Capture the cell that displays the provided text and extract its (x, y) central coordinate. 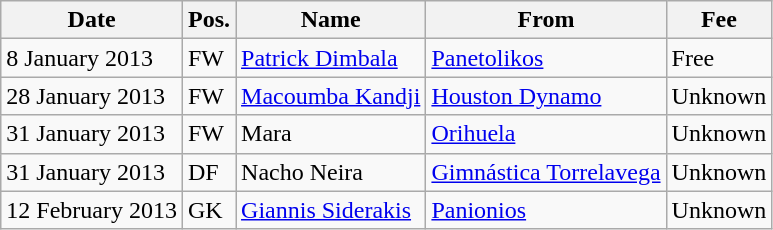
Panetolikos (546, 58)
Date (92, 20)
Houston Dynamo (546, 96)
GK (208, 210)
DF (208, 172)
Pos. (208, 20)
From (546, 20)
Name (331, 20)
Panionios (546, 210)
8 January 2013 (92, 58)
Orihuela (546, 134)
Patrick Dimbala (331, 58)
Free (719, 58)
12 February 2013 (92, 210)
Giannis Siderakis (331, 210)
Mara (331, 134)
28 January 2013 (92, 96)
Fee (719, 20)
Macoumba Kandji (331, 96)
Gimnástica Torrelavega (546, 172)
Nacho Neira (331, 172)
